Determine the (X, Y) coordinate at the center of the cell enclosing the given text.  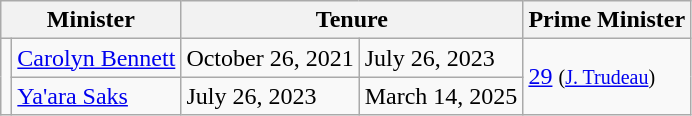
October 26, 2021 (270, 58)
Tenure (352, 20)
Minister (91, 20)
Prime Minister (607, 20)
29 (J. Trudeau) (607, 77)
Carolyn Bennett (96, 58)
March 14, 2025 (441, 96)
Ya'ara Saks (96, 96)
